Locate the cell with the specified text and output its (X, Y) center coordinate. 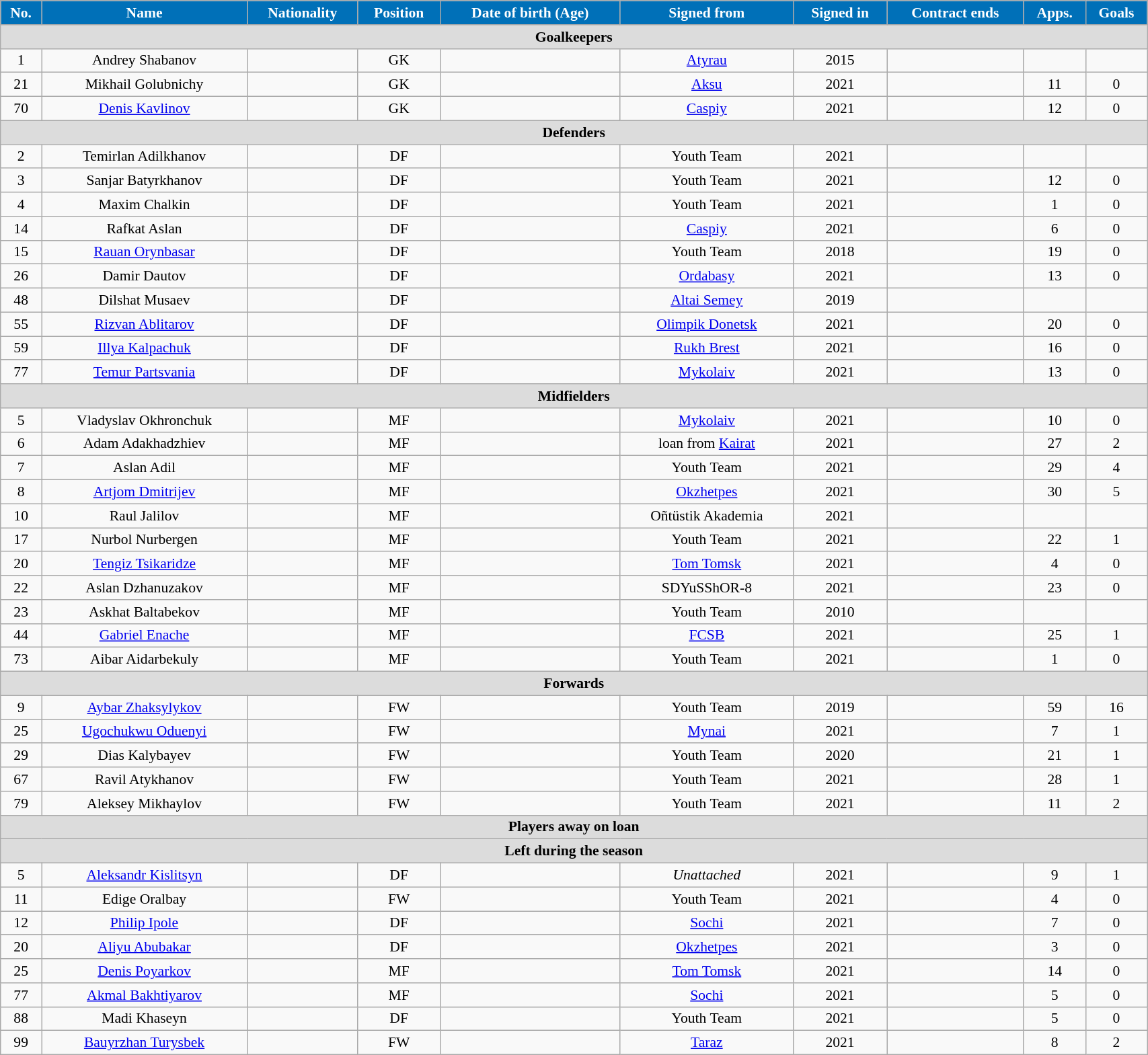
Artjom Dmitrijev (145, 492)
Goals (1116, 13)
Ugochukwu Oduenyi (145, 732)
Taraz (706, 1043)
Players away on loan (574, 827)
Olimpik Donetsk (706, 324)
Apps. (1055, 13)
Gabriel Enache (145, 635)
30 (1055, 492)
Rauan Orynbasar (145, 252)
Dias Kalybayev (145, 756)
2010 (841, 612)
Position (399, 13)
Date of birth (Age) (530, 13)
Unattached (706, 875)
Aslan Adil (145, 468)
Madi Khaseyn (145, 1019)
44 (22, 635)
loan from Kairat (706, 444)
2020 (841, 756)
73 (22, 660)
Forwards (574, 684)
99 (22, 1043)
No. (22, 13)
Askhat Baltabekov (145, 612)
Dilshat Musaev (145, 301)
Raul Jalilov (145, 516)
19 (1055, 252)
27 (1055, 444)
Illya Kalpachuk (145, 348)
Bauyrzhan Turysbek (145, 1043)
FCSB (706, 635)
67 (22, 779)
28 (1055, 779)
Edige Oralbay (145, 899)
Aleksey Mikhaylov (145, 804)
Temur Partsvania (145, 373)
Left during the season (574, 851)
Name (145, 13)
48 (22, 301)
Altai Semey (706, 301)
Ravil Atykhanov (145, 779)
Midfielders (574, 396)
Philip Ipole (145, 923)
Sanjar Batyrkhanov (145, 181)
Damir Dautov (145, 276)
Mynai (706, 732)
Aibar Aidarbekuly (145, 660)
70 (22, 109)
Denis Poyarkov (145, 971)
Aybar Zhaksylykov (145, 707)
Contract ends (955, 13)
Aslan Dzhanuzakov (145, 588)
Aleksandr Kislitsyn (145, 875)
Nationality (303, 13)
17 (22, 540)
Temirlan Adilkhanov (145, 157)
Signed from (706, 13)
Signed in (841, 13)
88 (22, 1019)
Andrey Shabanov (145, 61)
Tengiz Tsikaridze (145, 564)
Nurbol Nurbergen (145, 540)
Atyrau (706, 61)
Rukh Brest (706, 348)
Oñtüstik Akademia (706, 516)
Defenders (574, 132)
Mikhail Golubnichy (145, 85)
Goalkeepers (574, 37)
Adam Adakhadzhiev (145, 444)
Vladyslav Okhronchuk (145, 420)
Ordabasy (706, 276)
Maxim Chalkin (145, 204)
Rafkat Aslan (145, 229)
Aksu (706, 85)
55 (22, 324)
79 (22, 804)
Aliyu Abubakar (145, 947)
26 (22, 276)
2015 (841, 61)
SDYuSShOR-8 (706, 588)
Rizvan Ablitarov (145, 324)
2018 (841, 252)
Denis Kavlinov (145, 109)
Akmal Bakhtiyarov (145, 995)
15 (22, 252)
